Extract the (x, y) coordinate from the center of the cell holding the provided text.  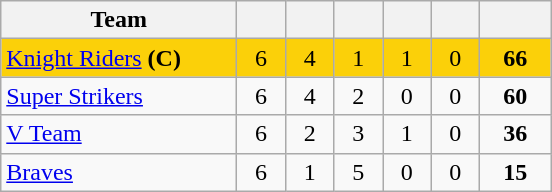
5 (358, 172)
3 (358, 134)
36 (516, 134)
66 (516, 58)
Knight Riders (C) (119, 58)
Team (119, 20)
Braves (119, 172)
60 (516, 96)
15 (516, 172)
V Team (119, 134)
Super Strikers (119, 96)
